Search for the cell housing the specified text and yield its [X, Y] center coordinate. 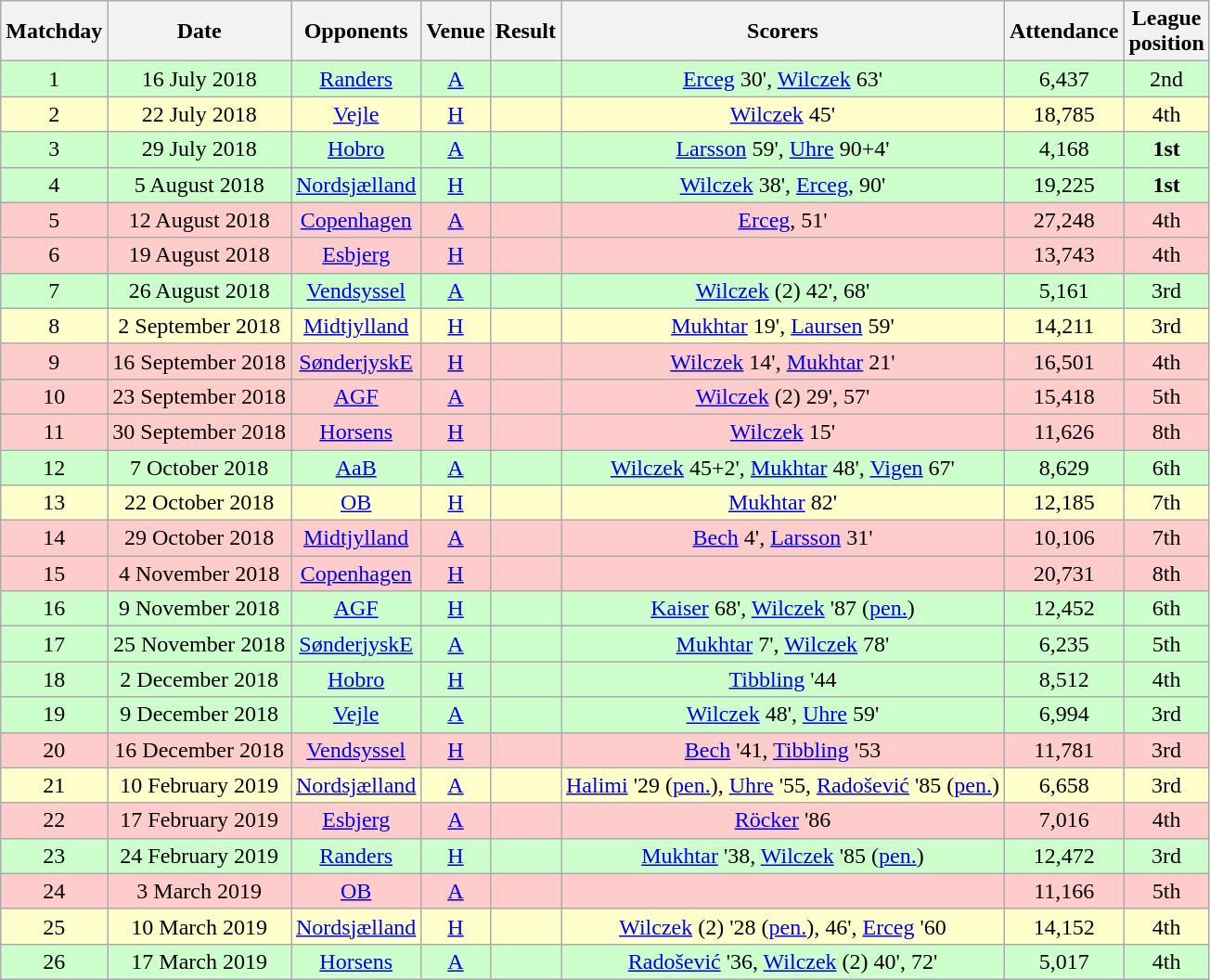
20 [54, 750]
16 December 2018 [200, 750]
Wilczek 14', Mukhtar 21' [782, 361]
Result [525, 32]
AaB [356, 467]
Wilczek 15' [782, 432]
Mukhtar 82' [782, 503]
4 [54, 185]
16 July 2018 [200, 79]
Mukhtar 19', Laursen 59' [782, 326]
16 [54, 609]
5 [54, 220]
3 [54, 149]
14,152 [1063, 926]
29 July 2018 [200, 149]
25 [54, 926]
27,248 [1063, 220]
8 [54, 326]
11 [54, 432]
Wilczek 38', Erceg, 90' [782, 185]
22 July 2018 [200, 114]
12,472 [1063, 856]
13 [54, 503]
26 August 2018 [200, 290]
17 February 2019 [200, 820]
9 November 2018 [200, 609]
26 [54, 961]
Bech '41, Tibbling '53 [782, 750]
Bech 4', Larsson 31' [782, 538]
25 November 2018 [200, 644]
15 [54, 574]
5,161 [1063, 290]
Leagueposition [1166, 32]
Attendance [1063, 32]
7 [54, 290]
Wilczek (2) 29', 57' [782, 396]
1 [54, 79]
16,501 [1063, 361]
12,185 [1063, 503]
6,437 [1063, 79]
10,106 [1063, 538]
19,225 [1063, 185]
11,626 [1063, 432]
16 September 2018 [200, 361]
12,452 [1063, 609]
10 March 2019 [200, 926]
15,418 [1063, 396]
29 October 2018 [200, 538]
9 December 2018 [200, 715]
Opponents [356, 32]
Mukhtar 7', Wilczek 78' [782, 644]
21 [54, 785]
7 October 2018 [200, 467]
2 [54, 114]
Tibbling '44 [782, 679]
14 [54, 538]
22 October 2018 [200, 503]
Halimi '29 (pen.), Uhre '55, Radošević '85 (pen.) [782, 785]
18,785 [1063, 114]
5,017 [1063, 961]
Larsson 59', Uhre 90+4' [782, 149]
4 November 2018 [200, 574]
13,743 [1063, 255]
Matchday [54, 32]
10 February 2019 [200, 785]
Venue [456, 32]
Röcker '86 [782, 820]
6,235 [1063, 644]
23 September 2018 [200, 396]
Wilczek 45+2', Mukhtar 48', Vigen 67' [782, 467]
30 September 2018 [200, 432]
2 December 2018 [200, 679]
12 [54, 467]
6,994 [1063, 715]
12 August 2018 [200, 220]
4,168 [1063, 149]
20,731 [1063, 574]
24 [54, 891]
Erceg, 51' [782, 220]
11,781 [1063, 750]
17 March 2019 [200, 961]
19 August 2018 [200, 255]
14,211 [1063, 326]
9 [54, 361]
Kaiser 68', Wilczek '87 (pen.) [782, 609]
10 [54, 396]
Wilczek 48', Uhre 59' [782, 715]
Radošević '36, Wilczek (2) 40', 72' [782, 961]
6 [54, 255]
24 February 2019 [200, 856]
11,166 [1063, 891]
Erceg 30', Wilczek 63' [782, 79]
Date [200, 32]
5 August 2018 [200, 185]
8,512 [1063, 679]
7,016 [1063, 820]
23 [54, 856]
2 September 2018 [200, 326]
Mukhtar '38, Wilczek '85 (pen.) [782, 856]
19 [54, 715]
Wilczek (2) '28 (pen.), 46', Erceg '60 [782, 926]
Wilczek 45' [782, 114]
2nd [1166, 79]
8,629 [1063, 467]
18 [54, 679]
17 [54, 644]
22 [54, 820]
Scorers [782, 32]
3 March 2019 [200, 891]
Wilczek (2) 42', 68' [782, 290]
6,658 [1063, 785]
